Scan for the cell matching the given text and deliver its [X, Y] coordinate at center. 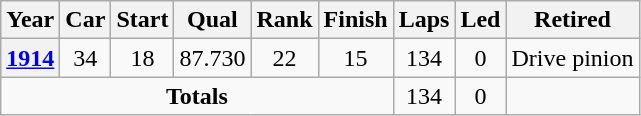
1914 [30, 58]
Led [480, 20]
87.730 [212, 58]
15 [356, 58]
Retired [572, 20]
Start [142, 20]
34 [86, 58]
Finish [356, 20]
22 [284, 58]
Drive pinion [572, 58]
Car [86, 20]
Year [30, 20]
Rank [284, 20]
Qual [212, 20]
Laps [424, 20]
Totals [197, 96]
18 [142, 58]
